Determine the [X, Y] coordinate at the center of the cell enclosing the given text.  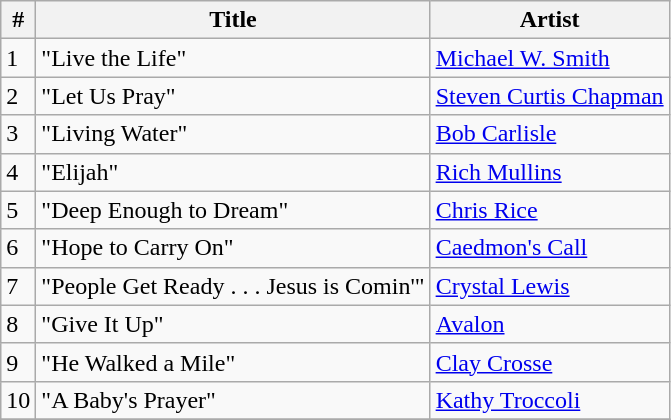
Clay Crosse [550, 362]
"Deep Enough to Dream" [233, 210]
"Hope to Carry On" [233, 248]
"Elijah" [233, 172]
Crystal Lewis [550, 286]
"Give It Up" [233, 324]
"Let Us Pray" [233, 96]
6 [18, 248]
Bob Carlisle [550, 134]
Steven Curtis Chapman [550, 96]
"Live the Life" [233, 58]
"He Walked a Mile" [233, 362]
1 [18, 58]
# [18, 20]
3 [18, 134]
5 [18, 210]
Avalon [550, 324]
Artist [550, 20]
Rich Mullins [550, 172]
"Living Water" [233, 134]
Michael W. Smith [550, 58]
10 [18, 400]
4 [18, 172]
Caedmon's Call [550, 248]
7 [18, 286]
9 [18, 362]
Kathy Troccoli [550, 400]
2 [18, 96]
"A Baby's Prayer" [233, 400]
Chris Rice [550, 210]
8 [18, 324]
"People Get Ready . . . Jesus is Comin'" [233, 286]
Title [233, 20]
